For the text-containing cell, return its midpoint in (x, y) coordinate format. 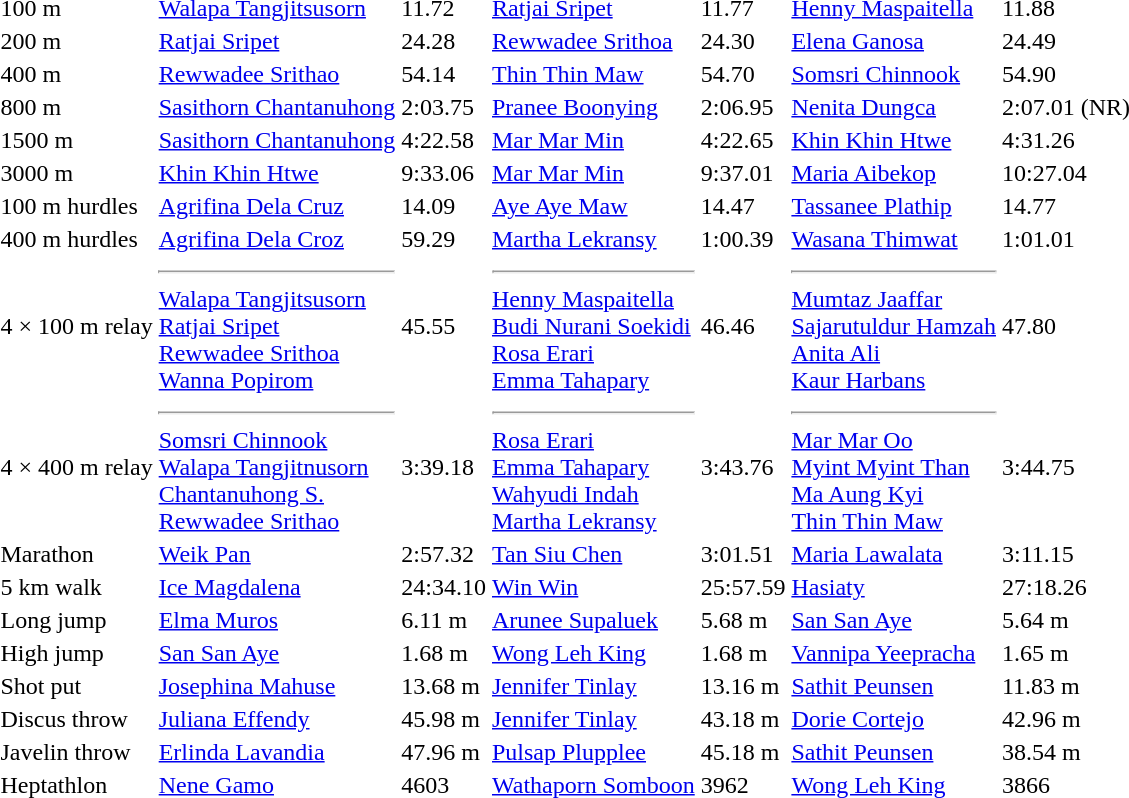
Pulsap Plupplee (594, 752)
Vannipa Yeepracha (894, 653)
Mar Mar OoMyint Myint ThanMa Aung KyiThin Thin Maw (894, 467)
13.16 m (743, 686)
Erlinda Lavandia (277, 752)
43.18 m (743, 719)
Agrifina Dela Croz (277, 239)
25:57.59 (743, 587)
Dorie Cortejo (894, 719)
Somsri Chinnook (894, 74)
Elena Ganosa (894, 41)
24.30 (743, 41)
Tan Siu Chen (594, 554)
Rewwadee Srithoa (594, 41)
3:43.76 (743, 467)
45.98 m (444, 719)
Walapa TangjitsusornRatjai SripetRewwadee SrithoaWanna Popirom (277, 326)
3:39.18 (444, 467)
Agrifina Dela Cruz (277, 206)
Ice Magdalena (277, 587)
Weik Pan (277, 554)
54.14 (444, 74)
1:00.39 (743, 239)
Elma Muros (277, 620)
Aye Aye Maw (594, 206)
2:03.75 (444, 107)
9:33.06 (444, 173)
Somsri ChinnookWalapa TangjitnusornChantanuhong S.Rewwadee Srithao (277, 467)
Tassanee Plathip (894, 206)
Henny MaspaitellaBudi Nurani SoekidiRosa ErariEmma Tahapary (594, 326)
Wasana Thimwat (894, 239)
6.11 m (444, 620)
Pranee Boonying (594, 107)
45.18 m (743, 752)
Maria Aibekop (894, 173)
45.55 (444, 326)
Ratjai Sripet (277, 41)
46.46 (743, 326)
Rosa ErariEmma TahaparyWahyudi IndahMartha Lekransy (594, 467)
47.96 m (444, 752)
4:22.58 (444, 140)
3:01.51 (743, 554)
Mumtaz JaaffarSajarutuldur HamzahAnita AliKaur Harbans (894, 326)
Rewwadee Srithao (277, 74)
Thin Thin Maw (594, 74)
Josephina Mahuse (277, 686)
14.47 (743, 206)
Nenita Dungca (894, 107)
Win Win (594, 587)
Wong Leh King (594, 653)
14.09 (444, 206)
54.70 (743, 74)
4:22.65 (743, 140)
24.28 (444, 41)
59.29 (444, 239)
24:34.10 (444, 587)
Martha Lekransy (594, 239)
Hasiaty (894, 587)
Arunee Supaluek (594, 620)
5.68 m (743, 620)
9:37.01 (743, 173)
2:57.32 (444, 554)
Juliana Effendy (277, 719)
Maria Lawalata (894, 554)
2:06.95 (743, 107)
13.68 m (444, 686)
